For the text-containing cell, return its midpoint in (X, Y) coordinate format. 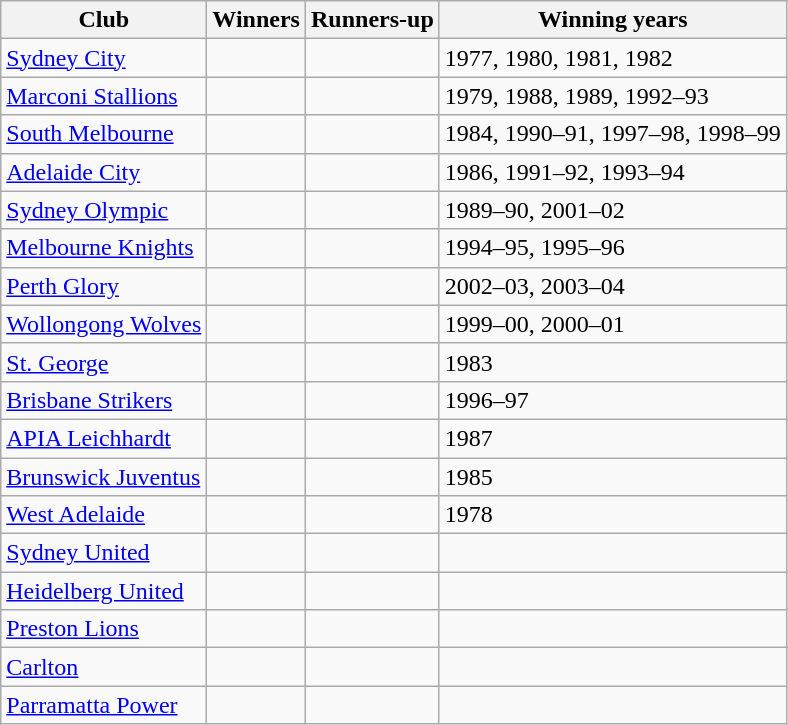
Sydney United (104, 553)
Runners-up (372, 20)
Marconi Stallions (104, 96)
1994–95, 1995–96 (612, 248)
Winning years (612, 20)
Parramatta Power (104, 705)
Perth Glory (104, 286)
Club (104, 20)
Sydney Olympic (104, 210)
Heidelberg United (104, 591)
Brunswick Juventus (104, 477)
1983 (612, 362)
South Melbourne (104, 134)
1999–00, 2000–01 (612, 324)
Adelaide City (104, 172)
1986, 1991–92, 1993–94 (612, 172)
Wollongong Wolves (104, 324)
1987 (612, 438)
Carlton (104, 667)
1978 (612, 515)
1989–90, 2001–02 (612, 210)
2002–03, 2003–04 (612, 286)
West Adelaide (104, 515)
1984, 1990–91, 1997–98, 1998–99 (612, 134)
1977, 1980, 1981, 1982 (612, 58)
1979, 1988, 1989, 1992–93 (612, 96)
APIA Leichhardt (104, 438)
1985 (612, 477)
Melbourne Knights (104, 248)
Brisbane Strikers (104, 400)
Sydney City (104, 58)
1996–97 (612, 400)
St. George (104, 362)
Winners (256, 20)
Preston Lions (104, 629)
